Identify which cell holds the provided text, then report its [X, Y] central coordinate. 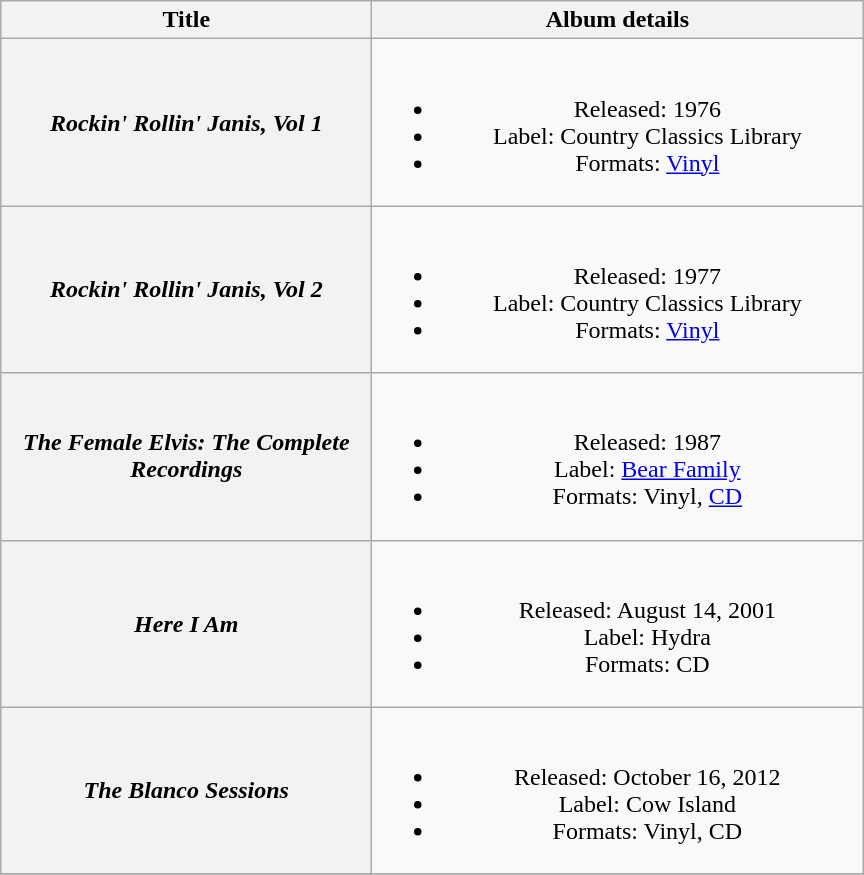
Here I Am [186, 624]
The Blanco Sessions [186, 790]
Released: 1977Label: Country Classics LibraryFormats: Vinyl [618, 290]
Album details [618, 20]
Rockin' Rollin' Janis, Vol 2 [186, 290]
Released: 1987Label: Bear FamilyFormats: Vinyl, CD [618, 456]
Released: October 16, 2012Label: Cow IslandFormats: Vinyl, CD [618, 790]
Released: 1976Label: Country Classics LibraryFormats: Vinyl [618, 122]
Released: August 14, 2001Label: HydraFormats: CD [618, 624]
Title [186, 20]
The Female Elvis: The Complete Recordings [186, 456]
Rockin' Rollin' Janis, Vol 1 [186, 122]
